From the cell containing the given text, extract its center point as [x, y] coordinate. 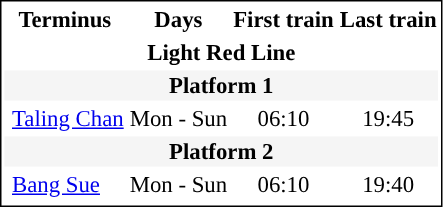
Terminus [64, 19]
Platform 1 [221, 85]
19:40 [388, 185]
Light Red Line [221, 53]
19:45 [388, 119]
First train [284, 19]
Taling Chan [68, 119]
Platform 2 [221, 151]
Bang Sue [68, 185]
Last train [388, 19]
Days [178, 19]
